Extract the (x, y) coordinate from the center of the cell holding the provided text.  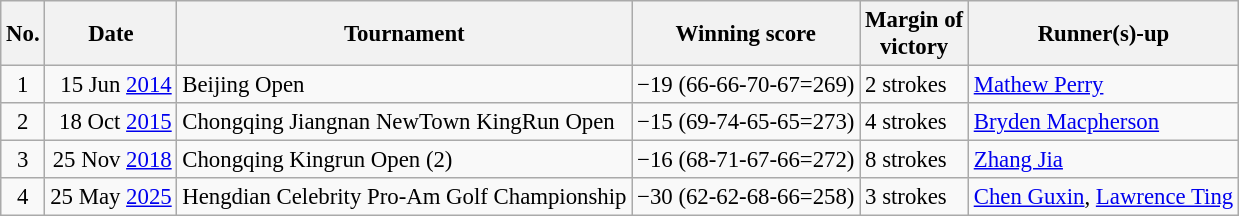
−19 (66-66-70-67=269) (746, 85)
Mathew Perry (1103, 85)
3 (23, 160)
Tournament (404, 34)
4 (23, 197)
8 strokes (914, 160)
Winning score (746, 34)
15 Jun 2014 (111, 85)
−30 (62-62-68-66=258) (746, 197)
Bryden Macpherson (1103, 122)
Margin ofvictory (914, 34)
Runner(s)-up (1103, 34)
Chongqing Jiangnan NewTown KingRun Open (404, 122)
Zhang Jia (1103, 160)
2 strokes (914, 85)
Chongqing Kingrun Open (2) (404, 160)
25 May 2025 (111, 197)
No. (23, 34)
1 (23, 85)
−15 (69-74-65-65=273) (746, 122)
3 strokes (914, 197)
Chen Guxin, Lawrence Ting (1103, 197)
−16 (68-71-67-66=272) (746, 160)
4 strokes (914, 122)
18 Oct 2015 (111, 122)
Beijing Open (404, 85)
Date (111, 34)
2 (23, 122)
Hengdian Celebrity Pro-Am Golf Championship (404, 197)
25 Nov 2018 (111, 160)
